Extract the [X, Y] coordinate from the center of the cell holding the provided text.  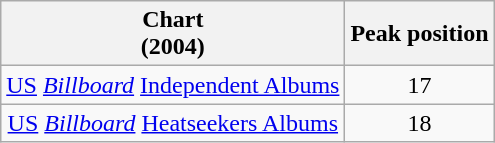
US Billboard Independent Albums [173, 85]
US Billboard Heatseekers Albums [173, 123]
18 [420, 123]
17 [420, 85]
Peak position [420, 34]
Chart(2004) [173, 34]
